Provide the (x, y) coordinate of the cell's center where the given text is located.  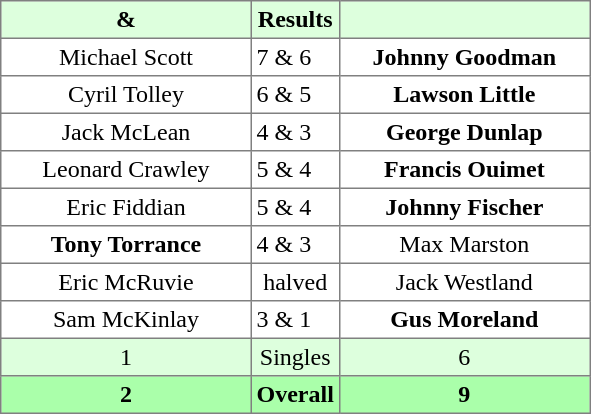
Eric Fiddian (126, 207)
Michael Scott (126, 57)
Francis Ouimet (464, 170)
Lawson Little (464, 95)
1 (126, 357)
Sam McKinlay (126, 320)
Gus Moreland (464, 320)
Max Marston (464, 245)
Johnny Fischer (464, 207)
Results (295, 20)
halved (295, 282)
3 & 1 (295, 320)
6 (464, 357)
7 & 6 (295, 57)
Jack McLean (126, 132)
Tony Torrance (126, 245)
2 (126, 395)
Overall (295, 395)
Eric McRuvie (126, 282)
George Dunlap (464, 132)
Leonard Crawley (126, 170)
9 (464, 395)
Johnny Goodman (464, 57)
Jack Westland (464, 282)
Cyril Tolley (126, 95)
Singles (295, 357)
6 & 5 (295, 95)
& (126, 20)
